Extract the [x, y] coordinate from the center of the cell holding the provided text.  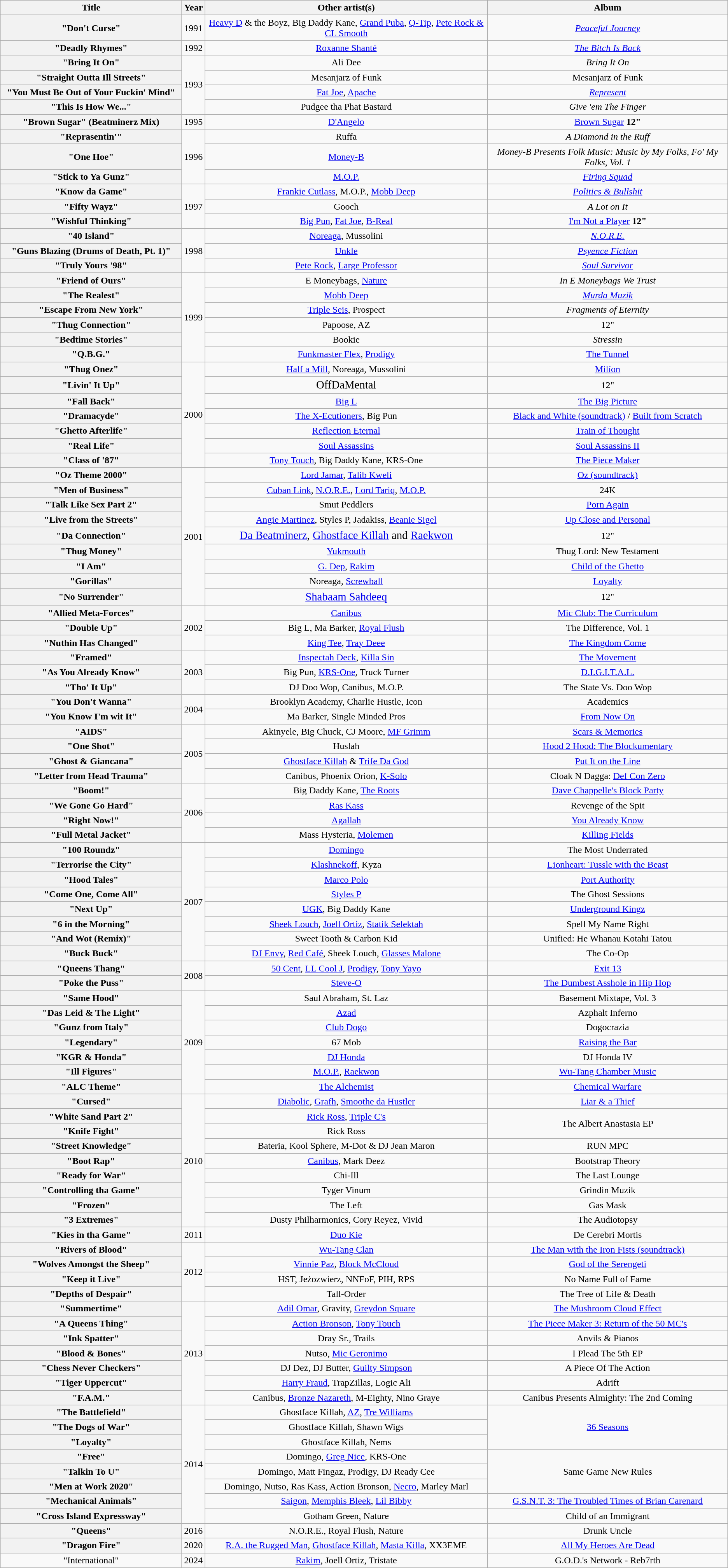
Child of an Immigrant [608, 1516]
Chi-Ill [346, 1176]
Inspectah Deck, Killa Sin [346, 657]
Up Close and Personal [608, 520]
Rick Ross [346, 1131]
Mobb Deep [346, 295]
"Ghost & Giancana" [91, 761]
Domingo [346, 850]
Triple Seis, Prospect [346, 310]
E Moneybags, Nature [346, 280]
Killing Fields [608, 835]
Heavy D & the Boyz, Big Daddy Kane, Grand Puba, Q-Tip, Pete Rock & CL Smooth [346, 28]
1993 [194, 85]
The Alchemist [346, 1087]
2024 [194, 1560]
Papoose, AZ [346, 325]
"Full Metal Jacket" [91, 835]
"Hood Tales" [91, 879]
Canibus, Phoenix Orion, K-Solo [346, 776]
Ruffa [346, 136]
"Ink Spatter" [91, 1338]
1992 [194, 48]
Represent [608, 92]
Ghostface Killah & Trife Da God [346, 761]
Da Beatminerz, Ghostface Killah and Raekwon [346, 535]
"Street Knowledge" [91, 1146]
Big Pun, Fat Joe, B-Real [346, 221]
The Co-Op [608, 954]
"Livin' It Up" [91, 385]
The Difference, Vol. 1 [608, 628]
"Buck Buck" [91, 954]
"Real Life" [91, 445]
UGK, Big Daddy Kane [346, 909]
"Dramacyde" [91, 416]
2020 [194, 1545]
Give 'em The Finger [608, 107]
Styles P [346, 894]
Port Authority [608, 879]
M.O.P. [346, 177]
Wu-Tang Clan [346, 1249]
All My Heroes Are Dead [608, 1545]
1998 [194, 251]
DJ Honda [346, 1057]
Spell My Name Right [608, 924]
24K [608, 490]
"The Realest" [91, 295]
"Deadly Rhymes" [91, 48]
Soul Survivor [608, 266]
DJ Honda IV [608, 1057]
"Frozen" [91, 1205]
G. Dep, Rakim [346, 566]
"Stick to Ya Gunz" [91, 177]
"Men at Work 2020" [91, 1486]
The Dumbest Asshole in Hip Hop [608, 983]
Murda Muzik [608, 295]
Gotham Green, Nature [346, 1516]
Domingo, Greg Nice, KRS-One [346, 1457]
Drunk Uncle [608, 1531]
Unified: He Whanau Kotahi Tatou [608, 939]
Roxanne Shanté [346, 48]
Dray Sr., Trails [346, 1338]
"Nuthin Has Changed" [91, 642]
The Bitch Is Back [608, 48]
Ghostface Killah, Nems [346, 1442]
Bootstrap Theory [608, 1161]
Half a Mill, Noreaga, Mussolini [346, 369]
Anvils & Pianos [608, 1338]
DJ Dez, DJ Butter, Guilty Simpson [346, 1368]
"Ill Figures" [91, 1072]
"Chess Never Checkers" [91, 1368]
Domingo, Matt Fingaz, Prodigy, DJ Ready Cee [346, 1472]
"Depths of Despair" [91, 1294]
"Boom!" [91, 791]
Soul Assassins II [608, 445]
DJ Envy, Red Café, Sheek Louch, Glasses Malone [346, 954]
Chemical Warfare [608, 1087]
Pete Rock, Large Professor [346, 266]
Akinyele, Big Chuck, CJ Moore, MF Grimm [346, 731]
"Kies in tha Game" [91, 1235]
The Piece Maker 3: Return of the 50 MC's [608, 1323]
The Piece Maker [608, 460]
The Tree of Life & Death [608, 1294]
The Albert Anastasia EP [608, 1123]
2004 [194, 709]
50 Cent, LL Cool J, Prodigy, Tony Yayo [346, 968]
Steve-O [346, 983]
Money-B [346, 156]
"Class of '87" [91, 460]
Tall-Order [346, 1294]
1991 [194, 28]
1997 [194, 206]
Put It on the Line [608, 761]
Canibus, Bronze Nazareth, M-Eighty, Nino Graye [346, 1397]
2009 [194, 1042]
Action Bronson, Tony Touch [346, 1323]
Marco Polo [346, 879]
"Double Up" [91, 628]
The Left [346, 1205]
2014 [194, 1464]
"Live from the Streets" [91, 520]
2012 [194, 1272]
RUN MPC [608, 1146]
"Legendary" [91, 1042]
Duo Kie [346, 1235]
"You Know I'm wit It" [91, 717]
1995 [194, 122]
"Tho' It Up" [91, 687]
Exit 13 [608, 968]
Stressin [608, 339]
Ghostface Killah, AZ, Tre Williams [346, 1412]
67 Mob [346, 1042]
The Big Picture [608, 401]
Bookie [346, 339]
A Piece Of The Action [608, 1368]
I Plead The 5th EP [608, 1353]
In E Moneybags We Trust [608, 280]
The Man with the Iron Fists (soundtrack) [608, 1249]
"Keep it Live" [91, 1279]
"Friend of Ours" [91, 280]
Loyalty [608, 581]
"No Surrender" [91, 597]
"Wishful Thinking" [91, 221]
Smut Peddlers [346, 505]
Shabaam Sahdeeq [346, 597]
"Talk Like Sex Part 2" [91, 505]
Tyger Vinum [346, 1190]
Basement Mixtape, Vol. 3 [608, 998]
God of the Serengeti [608, 1264]
Funkmaster Flex, Prodigy [346, 354]
"Summertime" [91, 1309]
"6 in the Morning" [91, 924]
Club Dogo [346, 1027]
Mass Hysteria, Molemen [346, 835]
"Ready for War" [91, 1176]
"Cross Island Expressway" [91, 1516]
Frankie Cutlass, M.O.P., Mobb Deep [346, 191]
"Thug Money" [91, 551]
Adil Omar, Gravity, Greydon Square [346, 1309]
Brown Sugar 12" [608, 122]
OffDaMental [346, 385]
"Truly Yours '98" [91, 266]
"Don't Curse" [91, 28]
Bring It On [608, 63]
Fragments of Eternity [608, 310]
"Right Now!" [91, 820]
The Kingdom Come [608, 642]
You Already Know [608, 820]
Big L, Ma Barker, Royal Flush [346, 628]
"You Don't Wanna" [91, 702]
Soul Assassins [346, 445]
A Lot on It [608, 206]
1996 [194, 156]
"Know da Game" [91, 191]
"Knife Fight" [91, 1131]
Sweet Tooth & Carbon Kid [346, 939]
The Tunnel [608, 354]
"Oz Theme 2000" [91, 475]
2007 [194, 901]
"40 Island" [91, 236]
"Rivers of Blood" [91, 1249]
"Framed" [91, 657]
Liar & a Thief [608, 1101]
Canibus [346, 613]
"100 Roundz" [91, 850]
"One Shot" [91, 746]
Azad [346, 1013]
"White Sand Part 2" [91, 1116]
Tony Touch, Big Daddy Kane, KRS-One [346, 460]
M.O.P., Raekwon [346, 1072]
"KGR & Honda" [91, 1057]
2000 [194, 415]
The State Vs. Doo Wop [608, 687]
"Free" [91, 1457]
N.O.R.E., Royal Flush, Nature [346, 1531]
Fat Joe, Apache [346, 92]
G.O.D.'s Network - Reb7rth [608, 1560]
The Movement [608, 657]
Academics [608, 702]
Scars & Memories [608, 731]
"Brown Sugar" (Beatminerz Mix) [91, 122]
"Gunz from Italy" [91, 1027]
36 Seasons [608, 1427]
The Last Lounge [608, 1176]
"Men of Business" [91, 490]
G.S.N.T. 3: The Troubled Times of Brian Carenard [608, 1501]
I'm Not a Player 12" [608, 221]
Raising the Bar [608, 1042]
"I Am" [91, 566]
Lord Jamar, Talib Kweli [346, 475]
"Tiger Uppercut" [91, 1382]
Harry Fraud, TrapZillas, Logic Ali [346, 1382]
Gas Mask [608, 1205]
"Bedtime Stories" [91, 339]
2005 [194, 754]
2016 [194, 1531]
Brooklyn Academy, Charlie Hustle, Icon [346, 702]
"Queens" [91, 1531]
"Come One, Come All" [91, 894]
The Audiotopsy [608, 1220]
Big Pun, KRS-One, Truck Turner [346, 672]
"Gorillas" [91, 581]
The Most Underrated [608, 850]
"Wolves Amongst the Sheep" [91, 1264]
1999 [194, 317]
"Q.B.G." [91, 354]
The X-Ecutioners, Big Pun [346, 416]
2010 [194, 1160]
2013 [194, 1353]
Vinnie Paz, Block McCloud [346, 1264]
Cuban Link, N.O.R.E., Lord Tariq, M.O.P. [346, 490]
Dusty Philharmonics, Cory Reyez, Vivid [346, 1220]
No Name Full of Fame [608, 1279]
"And Wot (Remix)" [91, 939]
Politics & Bullshit [608, 191]
Dave Chappelle's Block Party [608, 791]
A Diamond in the Ruff [608, 136]
Ma Barker, Single Minded Pros [346, 717]
De Cerebri Mortis [608, 1235]
Mic Club: The Curriculum [608, 613]
"Next Up" [91, 909]
Other artist(s) [346, 8]
Domingo, Nutso, Ras Kass, Action Bronson, Necro, Marley Marl [346, 1486]
Revenge of the Spit [608, 805]
Agallah [346, 820]
Porn Again [608, 505]
Adrift [608, 1382]
"Da Connection" [91, 535]
The Ghost Sessions [608, 894]
Gooch [346, 206]
"3 Extremes" [91, 1220]
2003 [194, 672]
"Boot Rap" [91, 1161]
"Cursed" [91, 1101]
"Terrorise the City" [91, 864]
Oz (soundtrack) [608, 475]
"Das Leid & The Light" [91, 1013]
Cloak N Dagga: Def Con Zero [608, 776]
"Thug Onez" [91, 369]
Ghostface Killah, Shawn Wigs [346, 1427]
Rick Ross, Triple C's [346, 1116]
HST, Jeżozwierz, NNFoF, PIH, RPS [346, 1279]
Rakim, Joell Ortiz, Tristate [346, 1560]
"Escape From New York" [91, 310]
The Mushroom Cloud Effect [608, 1309]
"Same Hood" [91, 998]
Big Daddy Kane, The Roots [346, 791]
Nutso, Mic Geronimo [346, 1353]
"Controlling tha Game" [91, 1190]
Hood 2 Hood: The Blockumentary [608, 746]
Reflection Eternal [346, 430]
Bateria, Kool Sphere, M-Dot & DJ Jean Maron [346, 1146]
Lionheart: Tussle with the Beast [608, 864]
Azphalt Inferno [608, 1013]
Year [194, 8]
Dogocrazia [608, 1027]
"Reprasentin'" [91, 136]
Saigon, Memphis Bleek, Lil Bibby [346, 1501]
"Thug Connection" [91, 325]
Sheek Louch, Joell Ortiz, Statik Selektah [346, 924]
"Fifty Wayz" [91, 206]
N.O.R.E. [608, 236]
Unkle [346, 251]
D.I.G.I.T.A.L. [608, 672]
R.A. the Rugged Man, Ghostface Killah, Masta Killa, XX3EME [346, 1545]
Ali Dee [346, 63]
"F.A.M." [91, 1397]
"Queens Thang" [91, 968]
"Allied Meta-Forces" [91, 613]
Canibus, Mark Deez [346, 1161]
"Letter from Head Trauma" [91, 776]
"Dragon Fire" [91, 1545]
Underground Kingz [608, 909]
"Poke the Puss" [91, 983]
"The Dogs of War" [91, 1427]
Train of Thought [608, 430]
Klashnekoff, Kyza [346, 864]
Title [91, 8]
Yukmouth [346, 551]
Big L [346, 401]
King Tee, Tray Deee [346, 642]
"A Queens Thing" [91, 1323]
From Now On [608, 717]
"Ghetto Afterlife" [91, 430]
2002 [194, 628]
D'Angelo [346, 122]
"Guns Blazing (Drums of Death, Pt. 1)" [91, 251]
Canibus Presents Almighty: The 2nd Coming [608, 1397]
Money-B Presents Folk Music: Music by My Folks, Fo' My Folks, Vol. 1 [608, 156]
Same Game New Rules [608, 1472]
Black and White (soundtrack) / Built from Scratch [608, 416]
"We Gone Go Hard" [91, 805]
Noreaga, Screwball [346, 581]
Saul Abraham, St. Laz [346, 998]
Diabolic, Grafh, Smoothe da Hustler [346, 1101]
"The Battlefield" [91, 1412]
"This Is How We..." [91, 107]
"International" [91, 1560]
Milíon [608, 369]
Grindin Muzik [608, 1190]
"You Must Be Out of Your Fuckin' Mind" [91, 92]
"Loyalty" [91, 1442]
2001 [194, 537]
Firing Squad [608, 177]
DJ Doo Wop, Canibus, M.O.P. [346, 687]
Huslah [346, 746]
Psyence Fiction [608, 251]
Peaceful Journey [608, 28]
"Bring It On" [91, 63]
Pudgee tha Phat Bastard [346, 107]
Angie Martinez, Styles P, Jadakiss, Beanie Sigel [346, 520]
"As You Already Know" [91, 672]
2011 [194, 1235]
"Fall Back" [91, 401]
"ALC Theme" [91, 1087]
"Straight Outta Ill Streets" [91, 77]
"Mechanical Animals" [91, 1501]
Ras Kass [346, 805]
"Blood & Bones" [91, 1353]
Wu-Tang Chamber Music [608, 1072]
Album [608, 8]
Noreaga, Mussolini [346, 236]
"Talkin To U" [91, 1472]
"One Hoe" [91, 156]
2008 [194, 976]
"AIDS" [91, 731]
2006 [194, 813]
Thug Lord: New Testament [608, 551]
Child of the Ghetto [608, 566]
